Scan for the cell matching the given text and deliver its [X, Y] coordinate at center. 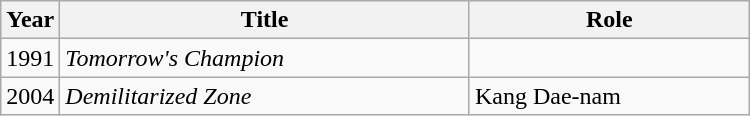
2004 [30, 96]
Tomorrow's Champion [265, 58]
1991 [30, 58]
Role [609, 20]
Year [30, 20]
Title [265, 20]
Demilitarized Zone [265, 96]
Kang Dae-nam [609, 96]
